Identify which cell holds the provided text, then report its [x, y] central coordinate. 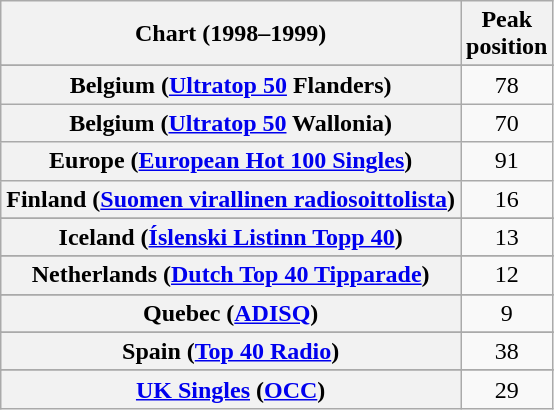
Peakposition [507, 34]
91 [507, 161]
13 [507, 237]
29 [507, 389]
Netherlands (Dutch Top 40 Tipparade) [231, 275]
70 [507, 123]
12 [507, 275]
Quebec (ADISQ) [231, 313]
Belgium (Ultratop 50 Wallonia) [231, 123]
Europe (European Hot 100 Singles) [231, 161]
78 [507, 85]
Spain (Top 40 Radio) [231, 351]
UK Singles (OCC) [231, 389]
9 [507, 313]
Chart (1998–1999) [231, 34]
16 [507, 199]
Iceland (Íslenski Listinn Topp 40) [231, 237]
Belgium (Ultratop 50 Flanders) [231, 85]
38 [507, 351]
Finland (Suomen virallinen radiosoittolista) [231, 199]
